Locate the cell with the specified text and output its [X, Y] center coordinate. 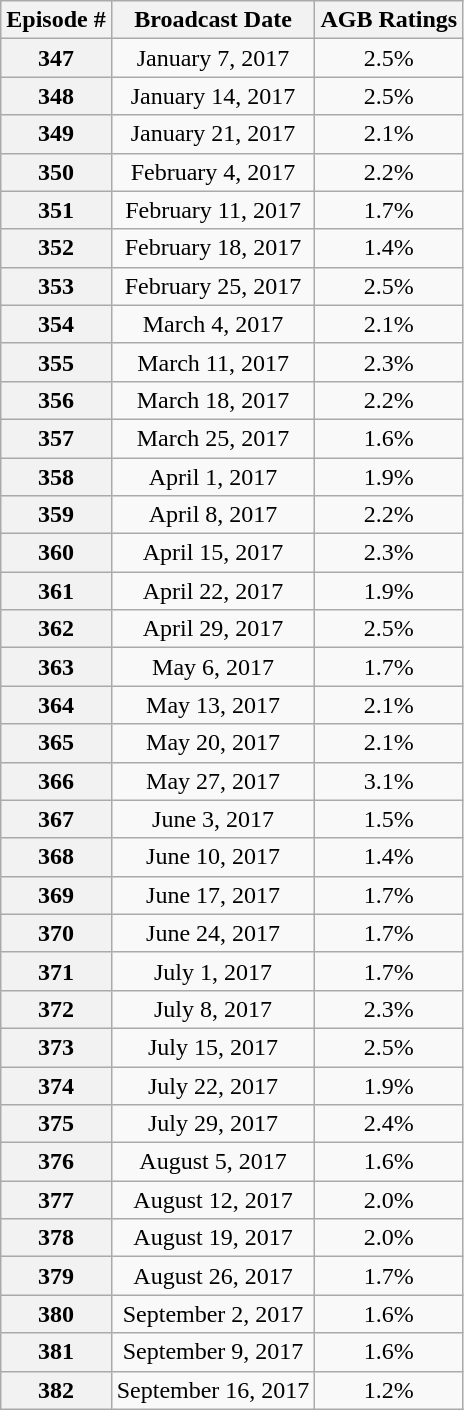
August 26, 2017 [213, 1276]
June 3, 2017 [213, 819]
April 22, 2017 [213, 591]
September 2, 2017 [213, 1314]
376 [56, 1162]
January 21, 2017 [213, 134]
381 [56, 1352]
September 16, 2017 [213, 1390]
February 25, 2017 [213, 286]
May 6, 2017 [213, 667]
375 [56, 1124]
368 [56, 857]
356 [56, 400]
March 11, 2017 [213, 362]
378 [56, 1238]
April 8, 2017 [213, 515]
March 4, 2017 [213, 324]
361 [56, 591]
August 5, 2017 [213, 1162]
July 15, 2017 [213, 1047]
February 4, 2017 [213, 172]
February 18, 2017 [213, 248]
373 [56, 1047]
Broadcast Date [213, 20]
382 [56, 1390]
377 [56, 1200]
348 [56, 96]
374 [56, 1085]
September 9, 2017 [213, 1352]
1.2% [389, 1390]
July 1, 2017 [213, 971]
352 [56, 248]
AGB Ratings [389, 20]
February 11, 2017 [213, 210]
353 [56, 286]
April 29, 2017 [213, 629]
367 [56, 819]
June 10, 2017 [213, 857]
July 29, 2017 [213, 1124]
Episode # [56, 20]
3.1% [389, 781]
358 [56, 477]
1.5% [389, 819]
380 [56, 1314]
January 7, 2017 [213, 58]
359 [56, 515]
January 14, 2017 [213, 96]
2.4% [389, 1124]
364 [56, 705]
371 [56, 971]
March 18, 2017 [213, 400]
April 15, 2017 [213, 553]
365 [56, 743]
354 [56, 324]
379 [56, 1276]
May 20, 2017 [213, 743]
357 [56, 438]
August 19, 2017 [213, 1238]
370 [56, 933]
351 [56, 210]
366 [56, 781]
June 24, 2017 [213, 933]
362 [56, 629]
May 13, 2017 [213, 705]
350 [56, 172]
355 [56, 362]
349 [56, 134]
July 8, 2017 [213, 1009]
372 [56, 1009]
March 25, 2017 [213, 438]
369 [56, 895]
360 [56, 553]
July 22, 2017 [213, 1085]
June 17, 2017 [213, 895]
363 [56, 667]
August 12, 2017 [213, 1200]
April 1, 2017 [213, 477]
347 [56, 58]
May 27, 2017 [213, 781]
